Extract the (x, y) coordinate from the center of the cell holding the provided text.  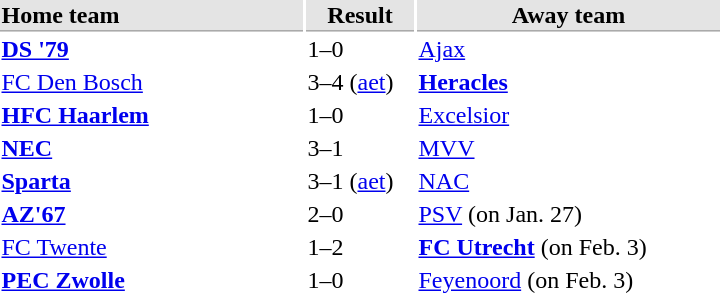
FC Den Bosch (152, 83)
FC Utrecht (on Feb. 3) (568, 247)
Heracles (568, 83)
MVV (568, 149)
AZ'67 (152, 215)
2–0 (360, 215)
NAC (568, 181)
PSV (on Jan. 27) (568, 215)
Sparta (152, 181)
DS '79 (152, 49)
Excelsior (568, 115)
1–2 (360, 247)
Home team (152, 16)
Ajax (568, 49)
3–1 (360, 149)
FC Twente (152, 247)
Away team (568, 16)
3–1 (aet) (360, 181)
3–4 (aet) (360, 83)
HFC Haarlem (152, 115)
NEC (152, 149)
Result (360, 16)
